Output the (x, y) coordinate of the center of the cell containing the given text.  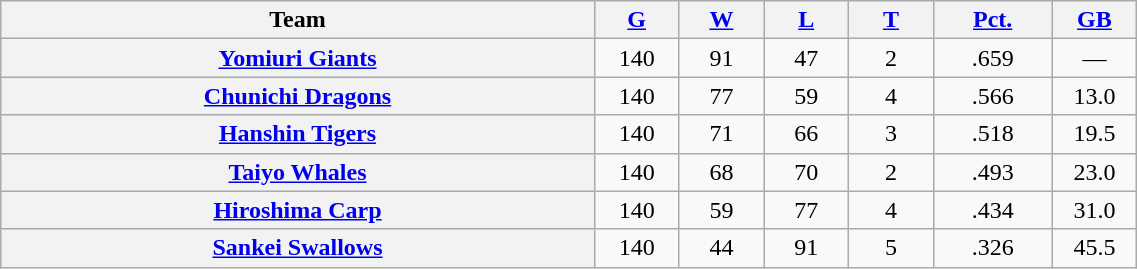
Chunichi Dragons (298, 96)
.493 (992, 172)
.659 (992, 58)
.566 (992, 96)
44 (722, 248)
.518 (992, 134)
19.5 (1094, 134)
3 (892, 134)
Team (298, 20)
31.0 (1094, 210)
71 (722, 134)
45.5 (1094, 248)
68 (722, 172)
23.0 (1094, 172)
13.0 (1094, 96)
Yomiuri Giants (298, 58)
L (806, 20)
T (892, 20)
.326 (992, 248)
Sankei Swallows (298, 248)
Taiyo Whales (298, 172)
— (1094, 58)
W (722, 20)
Hiroshima Carp (298, 210)
66 (806, 134)
Hanshin Tigers (298, 134)
.434 (992, 210)
70 (806, 172)
G (636, 20)
47 (806, 58)
5 (892, 248)
GB (1094, 20)
Pct. (992, 20)
